Return (x, y) of the center of cell containing provided text 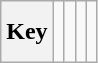
Key (27, 32)
